Search for the cell housing the specified text and yield its (X, Y) center coordinate. 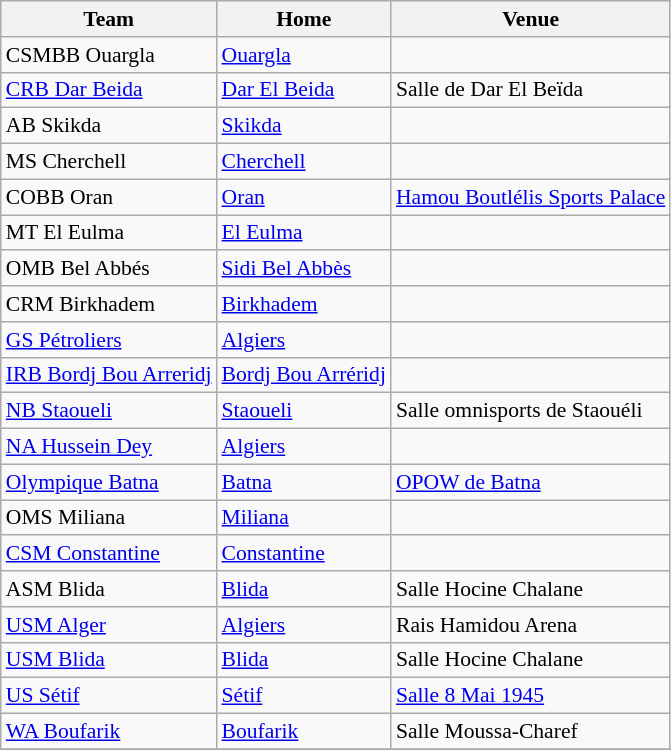
Salle 8 Mai 1945 (530, 696)
OMB Bel Abbés (109, 269)
Hamou Boutlélis Sports Palace (530, 197)
COBB Oran (109, 197)
El Eulma (304, 233)
AB Skikda (109, 126)
Birkhadem (304, 304)
CSMBB Ouargla (109, 55)
GS Pétroliers (109, 340)
ASM Blida (109, 589)
Dar El Beida (304, 90)
NB Staoueli (109, 411)
Cherchell (304, 162)
Staoueli (304, 411)
Batna (304, 482)
OPOW de Batna (530, 482)
USM Blida (109, 660)
Sidi Bel Abbès (304, 269)
Olympique Batna (109, 482)
Home (304, 19)
Oran (304, 197)
Bordj Bou Arréridj (304, 375)
OMS Miliana (109, 518)
Sétif (304, 696)
MT El Eulma (109, 233)
Ouargla (304, 55)
CRB Dar Beida (109, 90)
Venue (530, 19)
Constantine (304, 554)
USM Alger (109, 625)
Boufarik (304, 732)
Salle de Dar El Beïda (530, 90)
Rais Hamidou Arena (530, 625)
Miliana (304, 518)
Salle omnisports de Staouéli (530, 411)
CSM Constantine (109, 554)
US Sétif (109, 696)
IRB Bordj Bou Arreridj (109, 375)
CRM Birkhadem (109, 304)
MS Cherchell (109, 162)
Team (109, 19)
NA Hussein Dey (109, 447)
Skikda (304, 126)
Salle Moussa-Charef (530, 732)
WA Boufarik (109, 732)
